Provide the [X, Y] coordinate of the cell's center where the given text is located.  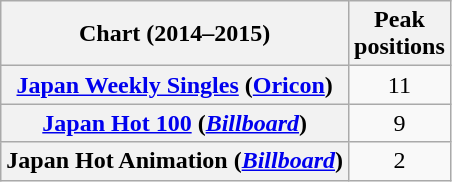
2 [400, 161]
Japan Hot Animation (Billboard) [175, 161]
9 [400, 123]
11 [400, 85]
Peakpositions [400, 34]
Japan Weekly Singles (Oricon) [175, 85]
Japan Hot 100 (Billboard) [175, 123]
Chart (2014–2015) [175, 34]
